Return [x, y] of the center of cell containing provided text 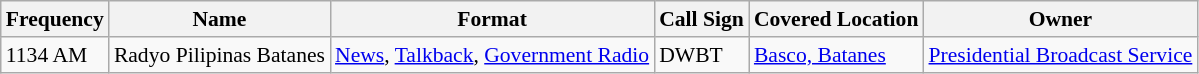
1134 AM [55, 55]
Format [492, 19]
Basco, Batanes [836, 55]
Frequency [55, 19]
News, Talkback, Government Radio [492, 55]
Call Sign [702, 19]
Radyo Pilipinas Batanes [220, 55]
DWBT [702, 55]
Name [220, 19]
Presidential Broadcast Service [1060, 55]
Owner [1060, 19]
Covered Location [836, 19]
